Determine the (x, y) coordinate at the center of the cell enclosing the given text.  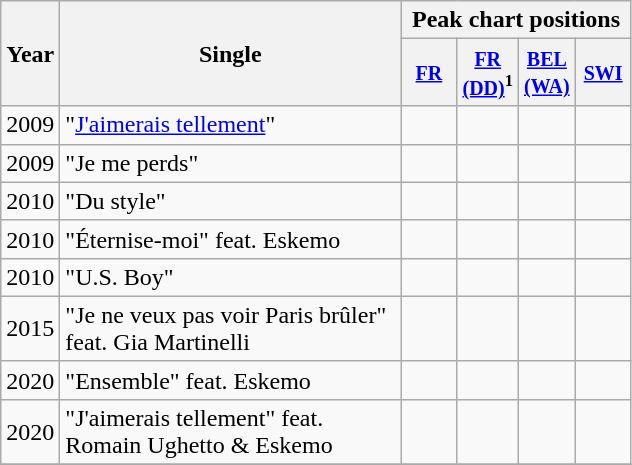
"Je ne veux pas voir Paris brûler" feat. Gia Martinelli (230, 328)
FR (429, 72)
Peak chart positions (516, 20)
2015 (30, 328)
FR (DD)1 (488, 72)
"J'aimerais tellement" feat. Romain Ughetto & Eskemo (230, 432)
"U.S. Boy" (230, 277)
BEL (WA) (548, 72)
Single (230, 54)
SWI (603, 72)
Year (30, 54)
"Ensemble" feat. Eskemo (230, 380)
"J'aimerais tellement" (230, 125)
"Je me perds" (230, 163)
"Du style" (230, 201)
"Éternise-moi" feat. Eskemo (230, 239)
